Extract the (X, Y) coordinate from the center of the cell holding the provided text.  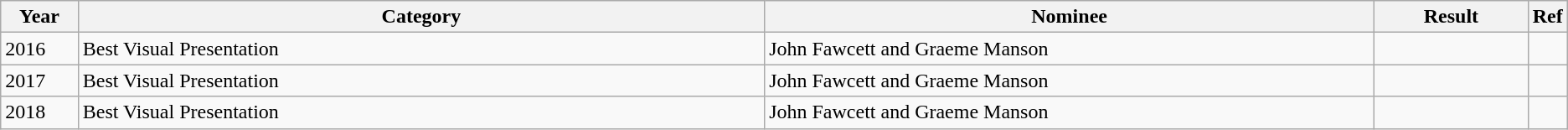
Nominee (1070, 17)
Year (39, 17)
2017 (39, 81)
Result (1452, 17)
Category (420, 17)
Ref (1548, 17)
2018 (39, 112)
2016 (39, 49)
